Identify which cell holds the provided text, then report its (X, Y) central coordinate. 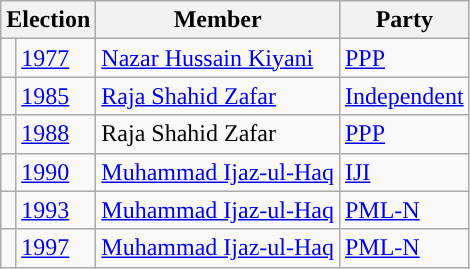
IJI (404, 172)
Election (48, 20)
Independent (404, 96)
1997 (56, 248)
Nazar Hussain Kiyani (218, 58)
1993 (56, 210)
1988 (56, 134)
1977 (56, 58)
Member (218, 20)
1990 (56, 172)
1985 (56, 96)
Party (404, 20)
